Return [X, Y] of the center of cell containing provided text 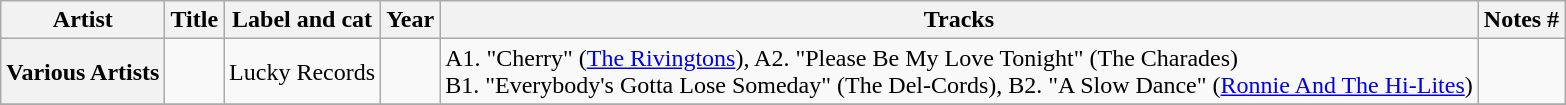
Year [410, 20]
Lucky Records [302, 72]
Various Artists [83, 72]
Notes # [1521, 20]
Label and cat [302, 20]
Artist [83, 20]
Title [194, 20]
Tracks [960, 20]
